Detect which cell encompasses the target text, then output its (x, y) center coordinate. 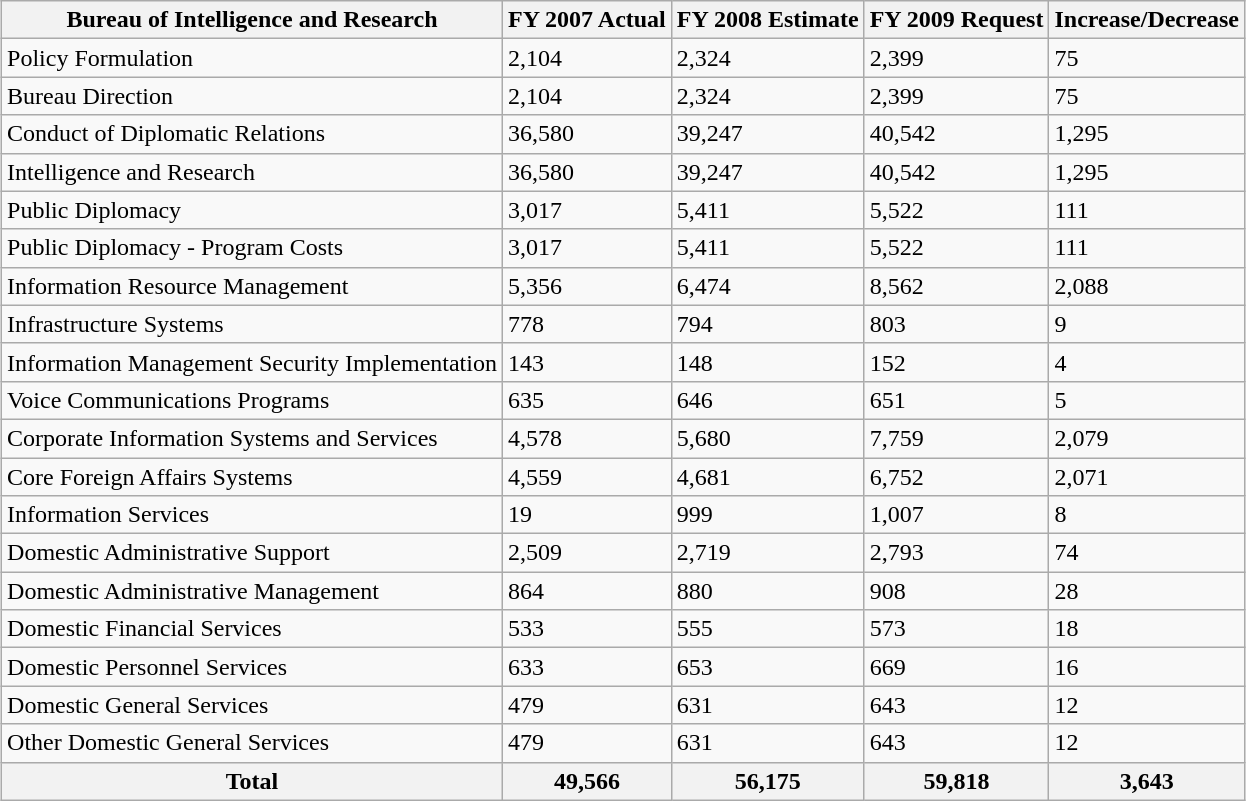
2,509 (586, 553)
2,088 (1146, 286)
7,759 (956, 438)
4,681 (768, 477)
633 (586, 667)
Bureau Direction (252, 96)
143 (586, 362)
16 (1146, 667)
Domestic Administrative Management (252, 591)
5 (1146, 400)
Information Management Security Implementation (252, 362)
Total (252, 781)
Corporate Information Systems and Services (252, 438)
Increase/Decrease (1146, 20)
28 (1146, 591)
803 (956, 324)
5,356 (586, 286)
FY 2009 Request (956, 20)
56,175 (768, 781)
5,680 (768, 438)
8 (1146, 515)
864 (586, 591)
880 (768, 591)
2,719 (768, 553)
152 (956, 362)
2,793 (956, 553)
8,562 (956, 286)
3,643 (1146, 781)
573 (956, 629)
Intelligence and Research (252, 172)
Public Diplomacy (252, 210)
4,559 (586, 477)
651 (956, 400)
Public Diplomacy - Program Costs (252, 248)
Core Foreign Affairs Systems (252, 477)
908 (956, 591)
2,071 (1146, 477)
Information Services (252, 515)
2,079 (1146, 438)
59,818 (956, 781)
FY 2008 Estimate (768, 20)
Bureau of Intelligence and Research (252, 20)
Conduct of Diplomatic Relations (252, 134)
Domestic Financial Services (252, 629)
Domestic General Services (252, 705)
Domestic Personnel Services (252, 667)
Domestic Administrative Support (252, 553)
148 (768, 362)
4 (1146, 362)
Voice Communications Programs (252, 400)
533 (586, 629)
9 (1146, 324)
653 (768, 667)
Other Domestic General Services (252, 743)
6,752 (956, 477)
555 (768, 629)
Information Resource Management (252, 286)
Policy Formulation (252, 58)
669 (956, 667)
999 (768, 515)
Infrastructure Systems (252, 324)
74 (1146, 553)
19 (586, 515)
646 (768, 400)
1,007 (956, 515)
635 (586, 400)
18 (1146, 629)
794 (768, 324)
49,566 (586, 781)
FY 2007 Actual (586, 20)
6,474 (768, 286)
4,578 (586, 438)
778 (586, 324)
